Capture the cell that displays the provided text and extract its (x, y) central coordinate. 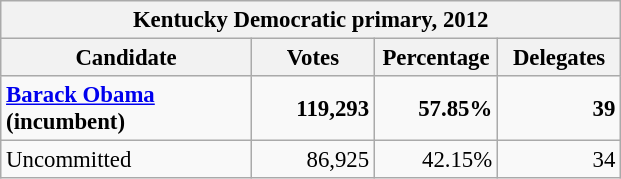
Delegates (560, 58)
Uncommitted (126, 160)
86,925 (312, 160)
39 (560, 108)
Candidate (126, 58)
Votes (312, 58)
Percentage (436, 58)
34 (560, 160)
42.15% (436, 160)
57.85% (436, 108)
Kentucky Democratic primary, 2012 (311, 20)
119,293 (312, 108)
Barack Obama (incumbent) (126, 108)
